Return the [x, y] coordinate for the center point of the cell that contains the specified text.  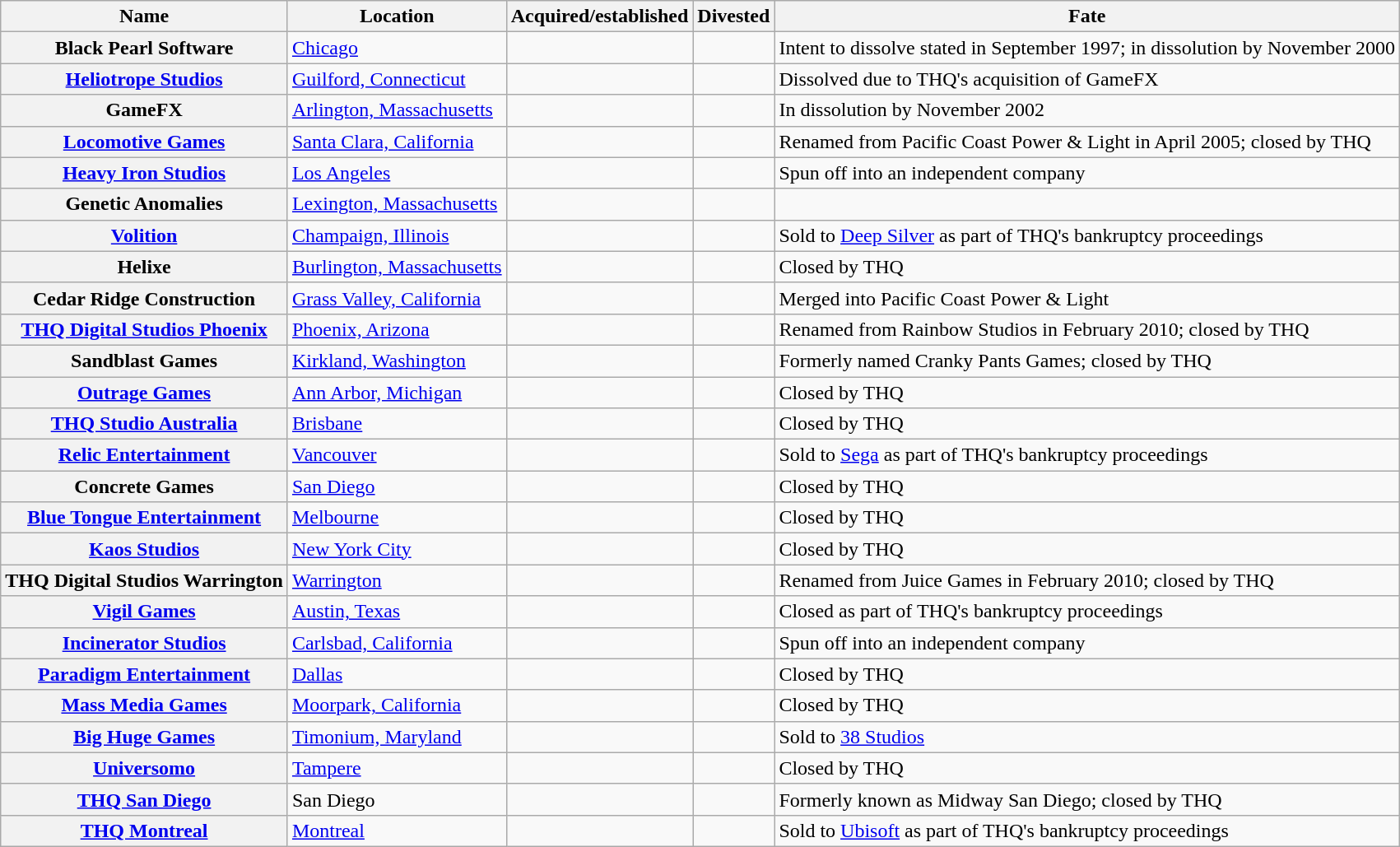
THQ Studio Australia [145, 424]
THQ Digital Studios Phoenix [145, 329]
Merged into Pacific Coast Power & Light [1087, 298]
Concrete Games [145, 486]
Heliotrope Studios [145, 79]
Ann Arbor, Michigan [397, 393]
Dallas [397, 674]
In dissolution by November 2002 [1087, 110]
Locomotive Games [145, 142]
Tampere [397, 768]
Acquired/established [599, 16]
Helixe [145, 267]
Mass Media Games [145, 705]
Renamed from Rainbow Studios in February 2010; closed by THQ [1087, 329]
THQ San Diego [145, 799]
Outrage Games [145, 393]
Cedar Ridge Construction [145, 298]
Volition [145, 235]
Genetic Anomalies [145, 204]
Phoenix, Arizona [397, 329]
Renamed from Pacific Coast Power & Light in April 2005; closed by THQ [1087, 142]
Closed as part of THQ's bankruptcy proceedings [1087, 612]
GameFX [145, 110]
Lexington, Massachusetts [397, 204]
THQ Montreal [145, 831]
Burlington, Massachusetts [397, 267]
Warrington [397, 580]
THQ Digital Studios Warrington [145, 580]
Melbourne [397, 518]
Formerly named Cranky Pants Games; closed by THQ [1087, 361]
Grass Valley, California [397, 298]
Location [397, 16]
Sold to Sega as part of THQ's bankruptcy proceedings [1087, 455]
Dissolved due to THQ's acquisition of GameFX [1087, 79]
Brisbane [397, 424]
Los Angeles [397, 173]
Renamed from Juice Games in February 2010; closed by THQ [1087, 580]
Kirkland, Washington [397, 361]
Blue Tongue Entertainment [145, 518]
Sandblast Games [145, 361]
Santa Clara, California [397, 142]
Paradigm Entertainment [145, 674]
Incinerator Studios [145, 643]
Fate [1087, 16]
Formerly known as Midway San Diego; closed by THQ [1087, 799]
Guilford, Connecticut [397, 79]
Montreal [397, 831]
Austin, Texas [397, 612]
Sold to Ubisoft as part of THQ's bankruptcy proceedings [1087, 831]
New York City [397, 549]
Big Huge Games [145, 737]
Relic Entertainment [145, 455]
Carlsbad, California [397, 643]
Moorpark, California [397, 705]
Chicago [397, 48]
Intent to dissolve stated in September 1997; in dissolution by November 2000 [1087, 48]
Universomo [145, 768]
Sold to Deep Silver as part of THQ's bankruptcy proceedings [1087, 235]
Name [145, 16]
Champaign, Illinois [397, 235]
Sold to 38 Studios [1087, 737]
Arlington, Massachusetts [397, 110]
Timonium, Maryland [397, 737]
Kaos Studios [145, 549]
Divested [734, 16]
Vigil Games [145, 612]
Black Pearl Software [145, 48]
Vancouver [397, 455]
Heavy Iron Studios [145, 173]
